Search for the cell housing the specified text and yield its [X, Y] center coordinate. 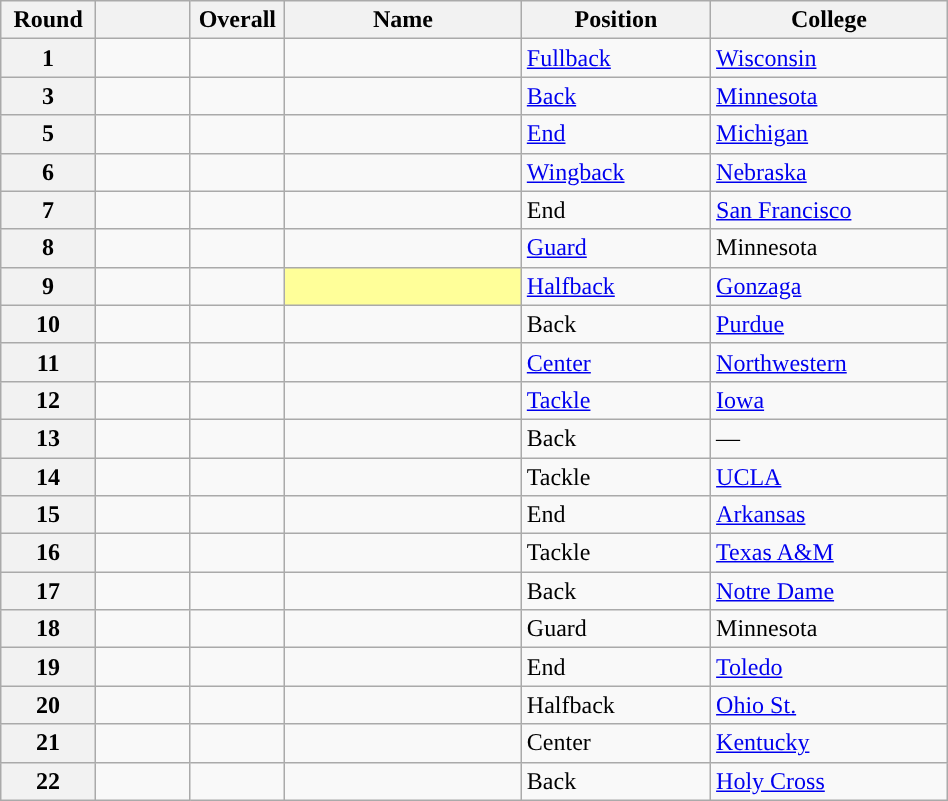
Michigan [830, 134]
22 [48, 781]
17 [48, 591]
Position [616, 20]
Arkansas [830, 515]
21 [48, 743]
Toledo [830, 667]
Northwestern [830, 362]
19 [48, 667]
7 [48, 210]
Overall [238, 20]
8 [48, 248]
UCLA [830, 477]
20 [48, 705]
5 [48, 134]
Wingback [616, 172]
Gonzaga [830, 286]
College [830, 20]
15 [48, 515]
Iowa [830, 400]
Ohio St. [830, 705]
12 [48, 400]
Texas A&M [830, 553]
13 [48, 438]
Holy Cross [830, 781]
9 [48, 286]
14 [48, 477]
18 [48, 629]
Name [404, 20]
Round [48, 20]
— [830, 438]
3 [48, 96]
16 [48, 553]
6 [48, 172]
San Francisco [830, 210]
Fullback [616, 58]
Wisconsin [830, 58]
10 [48, 324]
Nebraska [830, 172]
Notre Dame [830, 591]
Purdue [830, 324]
11 [48, 362]
1 [48, 58]
Kentucky [830, 743]
